Extract the [X, Y] coordinate from the center of the cell holding the provided text.  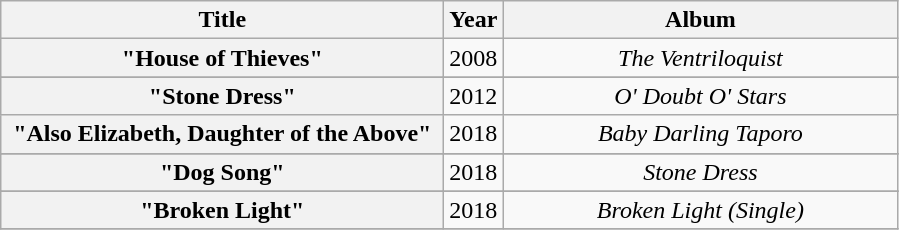
"Also Elizabeth, Daughter of the Above" [222, 134]
Baby Darling Taporo [700, 134]
The Ventriloquist [700, 58]
"Dog Song" [222, 172]
Title [222, 20]
2008 [474, 58]
2012 [474, 96]
"House of Thieves" [222, 58]
Broken Light (Single) [700, 210]
Stone Dress [700, 172]
"Stone Dress" [222, 96]
Year [474, 20]
Album [700, 20]
O' Doubt O' Stars [700, 96]
"Broken Light" [222, 210]
